Scan for the cell matching the given text and deliver its (x, y) coordinate at center. 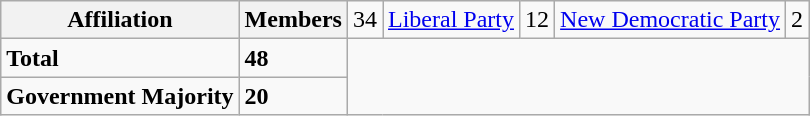
20 (293, 96)
34 (364, 20)
2 (798, 20)
Government Majority (120, 96)
Total (120, 58)
Affiliation (120, 20)
Members (293, 20)
48 (293, 58)
12 (538, 20)
Liberal Party (450, 20)
New Democratic Party (670, 20)
